Provide the [X, Y] coordinate of the cell's center where the given text is located.  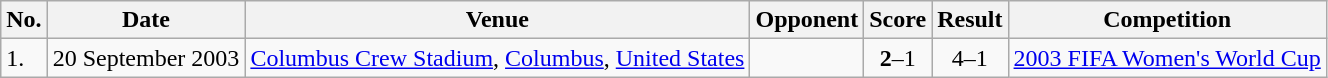
4–1 [970, 58]
Score [898, 20]
Date [146, 20]
Result [970, 20]
2003 FIFA Women's World Cup [1167, 58]
No. [24, 20]
Opponent [807, 20]
1. [24, 58]
Columbus Crew Stadium, Columbus, United States [498, 58]
20 September 2003 [146, 58]
Competition [1167, 20]
Venue [498, 20]
2–1 [898, 58]
